Detect which cell encompasses the target text, then output its (x, y) center coordinate. 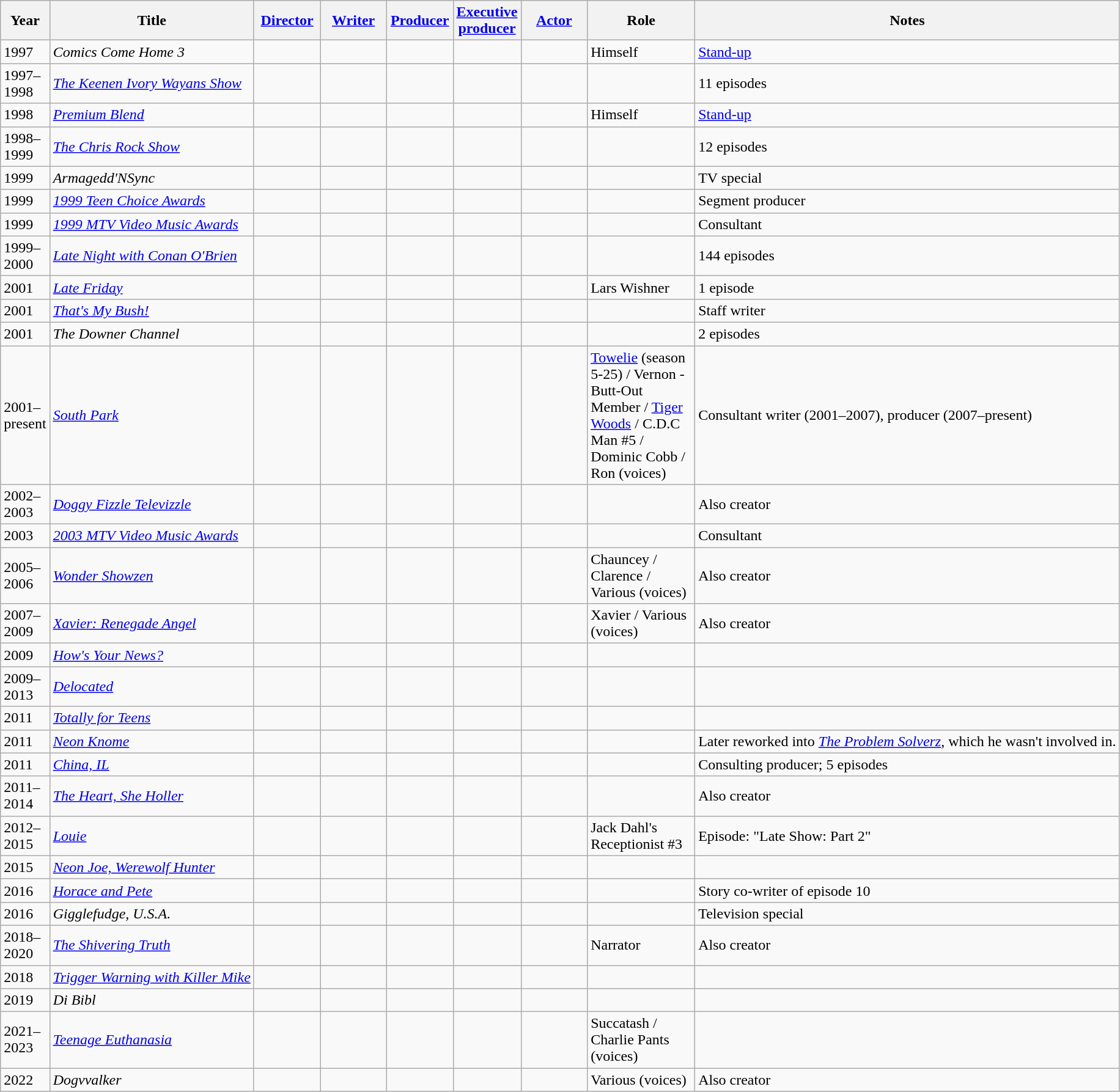
Role (641, 21)
2007–2009 (25, 623)
Trigger Warning with Killer Mike (152, 977)
Consulting producer; 5 episodes (907, 764)
2021–2023 (25, 1040)
Segment producer (907, 201)
2 episodes (907, 334)
Neon Joe, Werewolf Hunter (152, 867)
Later reworked into The Problem Solverz, which he wasn't involved in. (907, 741)
1998–1999 (25, 147)
Chauncey / Clarence / Various (voices) (641, 576)
2002–2003 (25, 505)
Title (152, 21)
2011–2014 (25, 796)
Notes (907, 21)
Doggy Fizzle Televizzle (152, 505)
2003 (25, 536)
2009–2013 (25, 687)
2009 (25, 655)
12 episodes (907, 147)
144 episodes (907, 255)
2015 (25, 867)
2022 (25, 1080)
The Shivering Truth (152, 945)
Story co-writer of episode 10 (907, 890)
1 episode (907, 287)
2018–2020 (25, 945)
Television special (907, 914)
Succatash / Charlie Pants (voices) (641, 1040)
2018 (25, 977)
Comics Come Home 3 (152, 52)
The Keenen Ivory Wayans Show (152, 83)
1999–2000 (25, 255)
2005–2006 (25, 576)
Di Bibl (152, 1000)
Actor (554, 21)
The Chris Rock Show (152, 147)
Late Night with Conan O'Brien (152, 255)
How's Your News? (152, 655)
Gigglefudge, U.S.A. (152, 914)
Towelie (season 5-25) / Vernon - Butt-Out Member / Tiger Woods / C.D.C Man #5 / Dominic Cobb / Ron (voices) (641, 416)
South Park (152, 416)
2019 (25, 1000)
1997 (25, 52)
11 episodes (907, 83)
Late Friday (152, 287)
Episode: "Late Show: Part 2" (907, 836)
TV special (907, 178)
2003 MTV Video Music Awards (152, 536)
2001–present (25, 416)
Writer (353, 21)
Various (voices) (641, 1080)
Delocated (152, 687)
Jack Dahl's Receptionist #3 (641, 836)
Year (25, 21)
1998 (25, 115)
Neon Knome (152, 741)
Narrator (641, 945)
Dogvvalker (152, 1080)
Louie (152, 836)
1999 Teen Choice Awards (152, 201)
Executive producer (487, 21)
Director (287, 21)
1999 MTV Video Music Awards (152, 224)
Staff writer (907, 310)
Lars Wishner (641, 287)
Teenage Euthanasia (152, 1040)
Xavier / Various (voices) (641, 623)
Xavier: Renegade Angel (152, 623)
Premium Blend (152, 115)
Wonder Showzen (152, 576)
2012–2015 (25, 836)
Horace and Pete (152, 890)
The Heart, She Holler (152, 796)
Armagedd'NSync (152, 178)
Totally for Teens (152, 718)
The Downer Channel (152, 334)
1997–1998 (25, 83)
Consultant writer (2001–2007), producer (2007–present) (907, 416)
China, IL (152, 764)
That's My Bush! (152, 310)
Producer (419, 21)
